Provide the [x, y] coordinate of the cell's center where the given text is located.  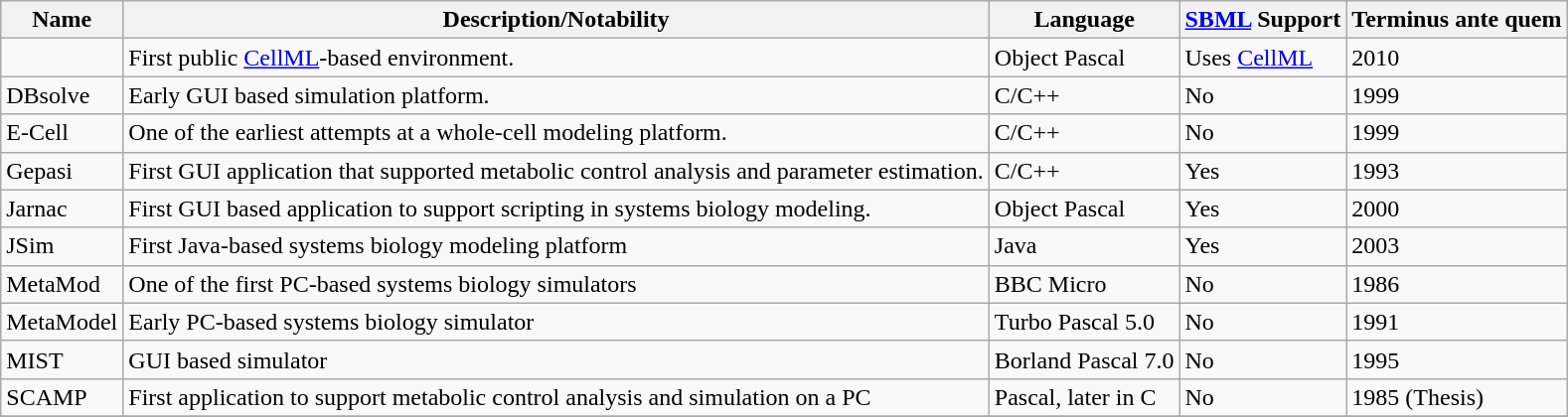
Uses CellML [1263, 58]
E-Cell [62, 133]
Gepasi [62, 171]
First GUI application that supported metabolic control analysis and parameter estimation. [556, 171]
MIST [62, 359]
First Java-based systems biology modeling platform [556, 246]
Terminus ante quem [1457, 20]
GUI based simulator [556, 359]
Early GUI based simulation platform. [556, 95]
DBsolve [62, 95]
Turbo Pascal 5.0 [1084, 322]
Early PC-based systems biology simulator [556, 322]
1993 [1457, 171]
BBC Micro [1084, 284]
One of the first PC-based systems biology simulators [556, 284]
SBML Support [1263, 20]
Java [1084, 246]
First public CellML-based environment. [556, 58]
2000 [1457, 208]
1991 [1457, 322]
2003 [1457, 246]
Language [1084, 20]
First application to support metabolic control analysis and simulation on a PC [556, 397]
One of the earliest attempts at a whole-cell modeling platform. [556, 133]
MetaMod [62, 284]
First GUI based application to support scripting in systems biology modeling. [556, 208]
1995 [1457, 359]
Pascal, later in C [1084, 397]
Description/Notability [556, 20]
Name [62, 20]
1986 [1457, 284]
JSim [62, 246]
Borland Pascal 7.0 [1084, 359]
1985 (Thesis) [1457, 397]
2010 [1457, 58]
Jarnac [62, 208]
MetaModel [62, 322]
SCAMP [62, 397]
